Return [x, y] of the center of cell containing provided text 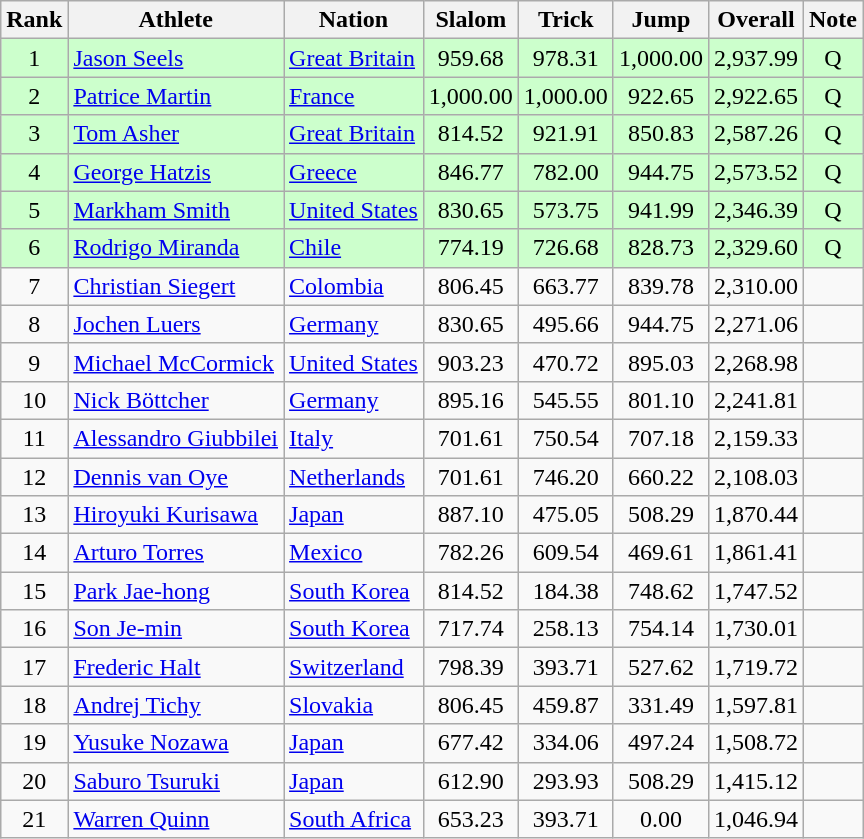
18 [34, 705]
20 [34, 781]
Arturo Torres [176, 553]
Slalom [470, 20]
750.54 [566, 438]
707.18 [660, 438]
545.55 [566, 400]
16 [34, 629]
895.16 [470, 400]
13 [34, 515]
475.05 [566, 515]
Trick [566, 20]
Alessandro Giubbilei [176, 438]
798.39 [470, 667]
21 [34, 819]
2,310.00 [756, 286]
6 [34, 248]
Athlete [176, 20]
2,937.99 [756, 58]
Andrej Tichy [176, 705]
17 [34, 667]
Jump [660, 20]
660.22 [660, 477]
Michael McCormick [176, 362]
941.99 [660, 210]
Son Je-min [176, 629]
Switzerland [354, 667]
331.49 [660, 705]
Saburo Tsuruki [176, 781]
922.65 [660, 96]
Hiroyuki Kurisawa [176, 515]
12 [34, 477]
726.68 [566, 248]
2,268.98 [756, 362]
7 [34, 286]
15 [34, 591]
8 [34, 324]
1,730.01 [756, 629]
258.13 [566, 629]
774.19 [470, 248]
14 [34, 553]
828.73 [660, 248]
293.93 [566, 781]
746.20 [566, 477]
801.10 [660, 400]
2 [34, 96]
Warren Quinn [176, 819]
5 [34, 210]
Rodrigo Miranda [176, 248]
2,329.60 [756, 248]
1,870.44 [756, 515]
9 [34, 362]
Park Jae-hong [176, 591]
921.91 [566, 134]
1,597.81 [756, 705]
Frederic Halt [176, 667]
Slovakia [354, 705]
497.24 [660, 743]
469.61 [660, 553]
978.31 [566, 58]
Italy [354, 438]
1,719.72 [756, 667]
1 [34, 58]
839.78 [660, 286]
2,241.81 [756, 400]
Greece [354, 172]
2,108.03 [756, 477]
Tom Asher [176, 134]
Nation [354, 20]
Chile [354, 248]
2,587.26 [756, 134]
846.77 [470, 172]
Christian Siegert [176, 286]
2,922.65 [756, 96]
Nick Böttcher [176, 400]
1,415.12 [756, 781]
Jochen Luers [176, 324]
677.42 [470, 743]
609.54 [566, 553]
Patrice Martin [176, 96]
334.06 [566, 743]
3 [34, 134]
11 [34, 438]
527.62 [660, 667]
Overall [756, 20]
782.00 [566, 172]
Jason Seels [176, 58]
748.62 [660, 591]
653.23 [470, 819]
Yusuke Nozawa [176, 743]
Netherlands [354, 477]
663.77 [566, 286]
4 [34, 172]
2,159.33 [756, 438]
1,747.52 [756, 591]
Markham Smith [176, 210]
612.90 [470, 781]
895.03 [660, 362]
459.87 [566, 705]
754.14 [660, 629]
2,271.06 [756, 324]
Colombia [354, 286]
George Hatzis [176, 172]
850.83 [660, 134]
495.66 [566, 324]
Mexico [354, 553]
Note [834, 20]
959.68 [470, 58]
2,346.39 [756, 210]
Rank [34, 20]
10 [34, 400]
2,573.52 [756, 172]
573.75 [566, 210]
1,508.72 [756, 743]
470.72 [566, 362]
South Africa [354, 819]
0.00 [660, 819]
782.26 [470, 553]
1,046.94 [756, 819]
887.10 [470, 515]
903.23 [470, 362]
Dennis van Oye [176, 477]
184.38 [566, 591]
717.74 [470, 629]
19 [34, 743]
France [354, 96]
1,861.41 [756, 553]
